Scan for the cell matching the given text and deliver its (X, Y) coordinate at center. 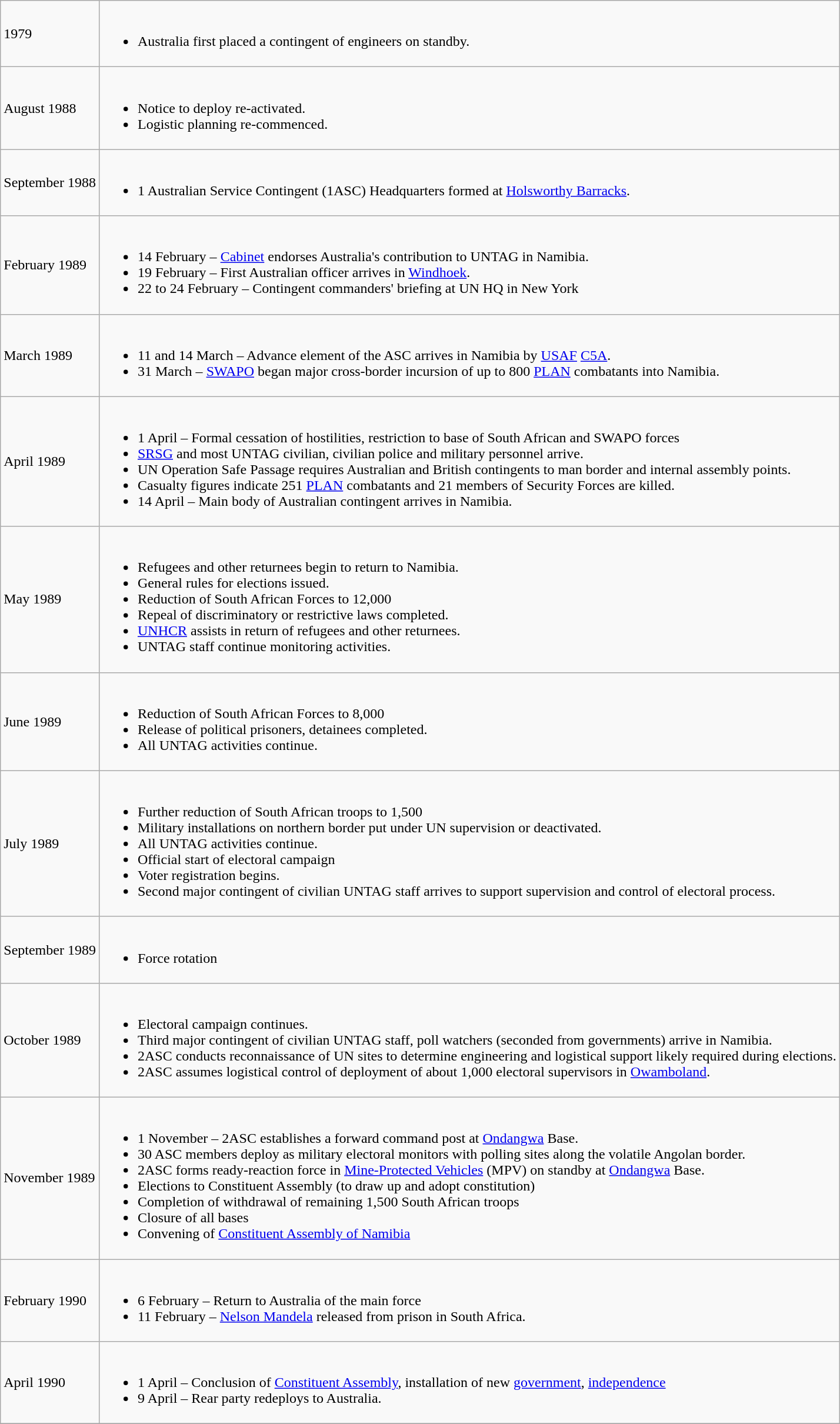
September 1988 (50, 182)
6 February – Return to Australia of the main force11 February – Nelson Mandela released from prison in South Africa. (469, 1300)
February 1990 (50, 1300)
May 1989 (50, 599)
March 1989 (50, 355)
October 1989 (50, 1040)
April 1990 (50, 1383)
Australia first placed a contingent of engineers on standby. (469, 34)
1 Australian Service Contingent (1ASC) Headquarters formed at Holsworthy Barracks. (469, 182)
Reduction of South African Forces to 8,000Release of political prisoners, detainees completed.All UNTAG activities continue. (469, 721)
February 1989 (50, 265)
July 1989 (50, 843)
Notice to deploy re-activated.Logistic planning re-commenced. (469, 108)
September 1989 (50, 949)
1 April – Conclusion of Constituent Assembly, installation of new government, independence9 April – Rear party redeploys to Australia. (469, 1383)
August 1988 (50, 108)
Force rotation (469, 949)
April 1989 (50, 461)
June 1989 (50, 721)
November 1989 (50, 1178)
1979 (50, 34)
